Identify which cell holds the provided text, then report its (x, y) central coordinate. 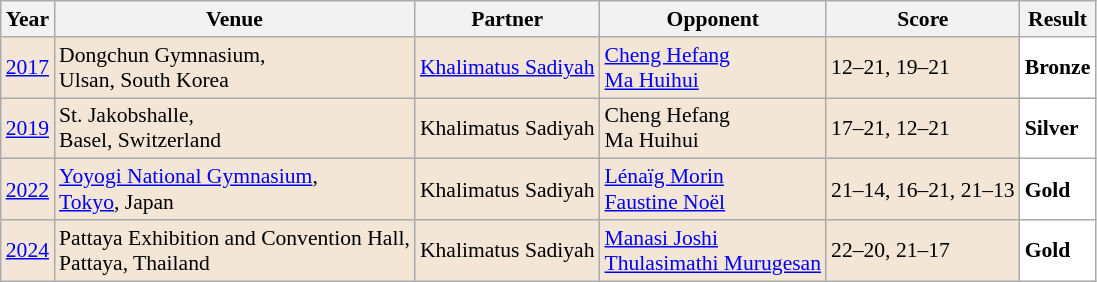
Dongchun Gymnasium,Ulsan, South Korea (234, 68)
Manasi Joshi Thulasimathi Murugesan (714, 250)
Opponent (714, 19)
Silver (1058, 128)
12–21, 19–21 (923, 68)
St. Jakobshalle,Basel, Switzerland (234, 128)
Venue (234, 19)
Pattaya Exhibition and Convention Hall,Pattaya, Thailand (234, 250)
2024 (28, 250)
Partner (508, 19)
2022 (28, 190)
2019 (28, 128)
Bronze (1058, 68)
Year (28, 19)
2017 (28, 68)
21–14, 16–21, 21–13 (923, 190)
17–21, 12–21 (923, 128)
22–20, 21–17 (923, 250)
Yoyogi National Gymnasium,Tokyo, Japan (234, 190)
Score (923, 19)
Result (1058, 19)
Lénaïg Morin Faustine Noël (714, 190)
